Capture the cell that displays the provided text and extract its [x, y] central coordinate. 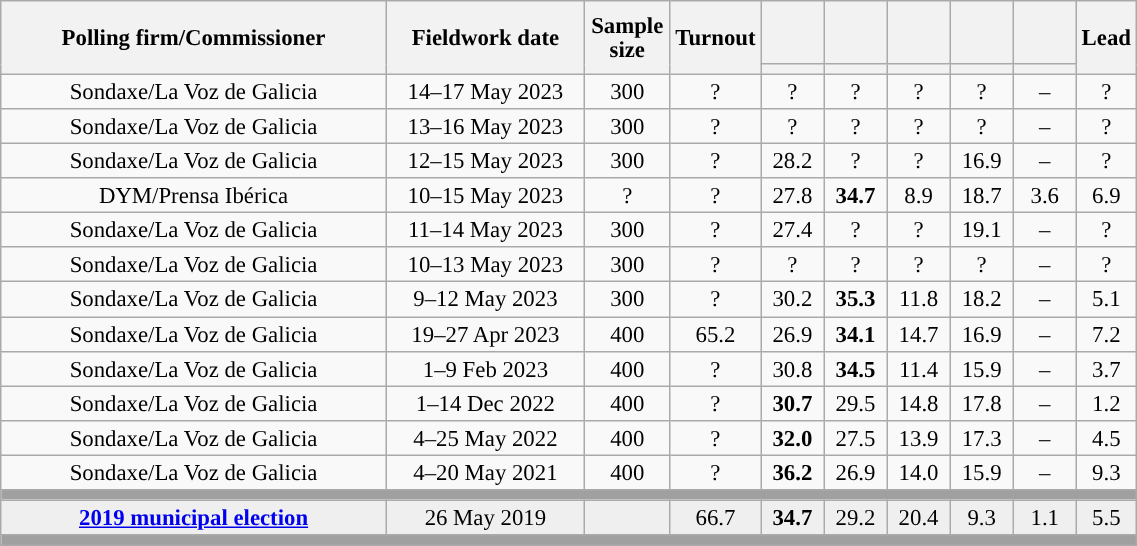
1.2 [1106, 404]
29.2 [856, 518]
34.1 [856, 334]
18.7 [982, 196]
26 May 2019 [485, 518]
10–13 May 2023 [485, 266]
27.5 [856, 438]
10–15 May 2023 [485, 196]
DYM/Prensa Ibérica [194, 196]
11.8 [918, 300]
9–12 May 2023 [485, 300]
14.0 [918, 472]
17.3 [982, 438]
4–25 May 2022 [485, 438]
5.1 [1106, 300]
14.8 [918, 404]
3.7 [1106, 368]
13.9 [918, 438]
Turnout [716, 38]
36.2 [792, 472]
14.7 [918, 334]
19–27 Apr 2023 [485, 334]
1–14 Dec 2022 [485, 404]
28.2 [792, 162]
Sample size [627, 38]
8.9 [918, 196]
17.8 [982, 404]
Fieldwork date [485, 38]
32.0 [792, 438]
19.1 [982, 230]
18.2 [982, 300]
30.2 [792, 300]
30.7 [792, 404]
35.3 [856, 300]
20.4 [918, 518]
6.9 [1106, 196]
66.7 [716, 518]
29.5 [856, 404]
65.2 [716, 334]
13–16 May 2023 [485, 126]
4–20 May 2021 [485, 472]
30.8 [792, 368]
4.5 [1106, 438]
1.1 [1044, 518]
34.5 [856, 368]
14–17 May 2023 [485, 92]
Polling firm/Commissioner [194, 38]
1–9 Feb 2023 [485, 368]
11.4 [918, 368]
3.6 [1044, 196]
12–15 May 2023 [485, 162]
11–14 May 2023 [485, 230]
Lead [1106, 38]
5.5 [1106, 518]
27.8 [792, 196]
7.2 [1106, 334]
27.4 [792, 230]
2019 municipal election [194, 518]
